Extract the (X, Y) coordinate from the center of the cell holding the provided text.  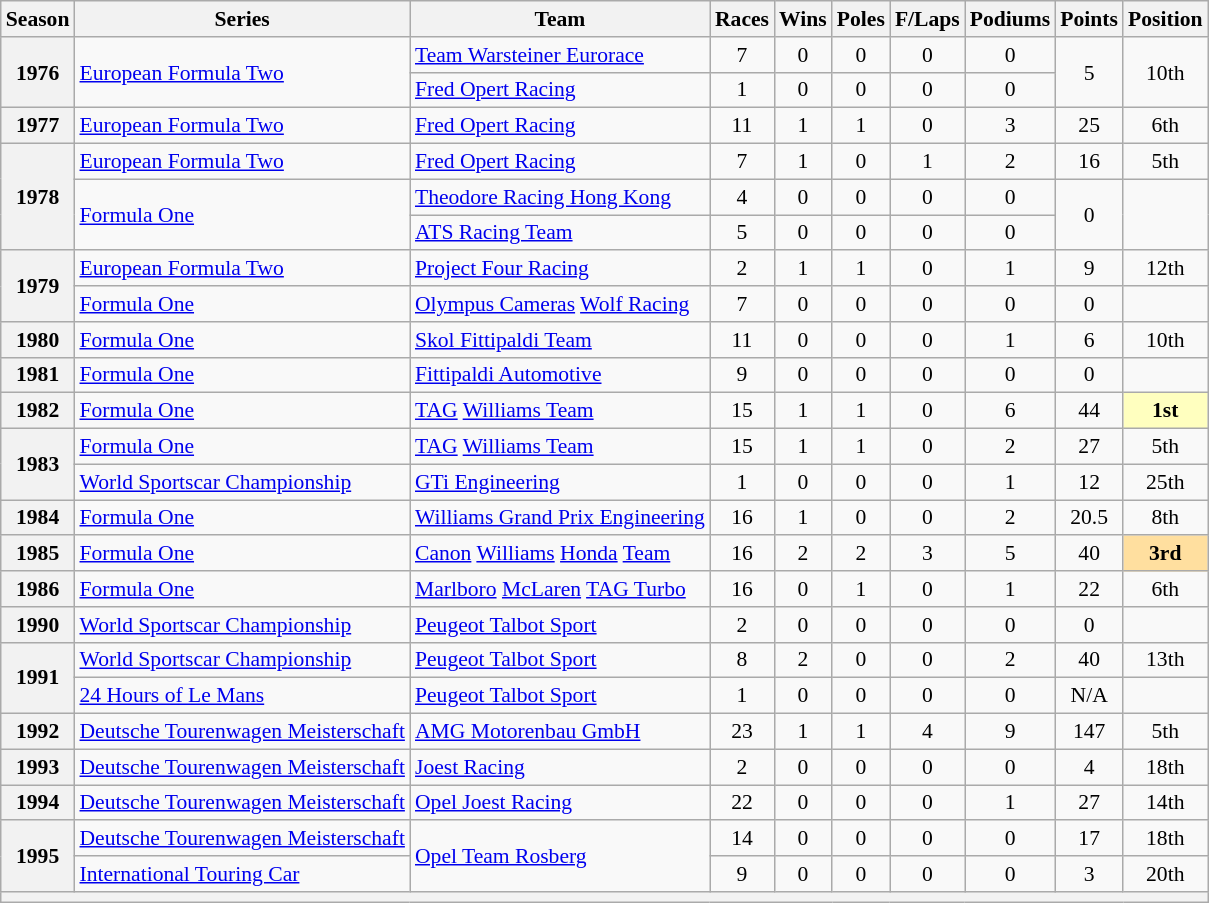
1982 (38, 411)
20th (1165, 874)
1985 (38, 554)
Theodore Racing Hong Kong (560, 197)
Joest Racing (560, 767)
Opel Joest Racing (560, 803)
25th (1165, 482)
Team Warsteiner Eurorace (560, 55)
1980 (38, 340)
Canon Williams Honda Team (560, 554)
1981 (38, 375)
International Touring Car (242, 874)
23 (742, 732)
25 (1089, 126)
Fittipaldi Automotive (560, 375)
1992 (38, 732)
1976 (38, 72)
1993 (38, 767)
8th (1165, 518)
F/Laps (928, 19)
20.5 (1089, 518)
Poles (861, 19)
1994 (38, 803)
1983 (38, 464)
Skol Fittipaldi Team (560, 340)
1978 (38, 198)
12th (1165, 269)
13th (1165, 660)
Podiums (1010, 19)
1st (1165, 411)
GTi Engineering (560, 482)
Position (1165, 19)
44 (1089, 411)
14th (1165, 803)
Project Four Racing (560, 269)
Williams Grand Prix Engineering (560, 518)
1995 (38, 856)
1984 (38, 518)
1977 (38, 126)
24 Hours of Le Mans (242, 696)
Season (38, 19)
Opel Team Rosberg (560, 856)
Olympus Cameras Wolf Racing (560, 304)
Marlboro McLaren TAG Turbo (560, 589)
1986 (38, 589)
Wins (803, 19)
3rd (1165, 554)
1991 (38, 678)
12 (1089, 482)
1979 (38, 286)
14 (742, 839)
N/A (1089, 696)
ATS Racing Team (560, 233)
Points (1089, 19)
8 (742, 660)
1990 (38, 625)
Races (742, 19)
AMG Motorenbau GmbH (560, 732)
147 (1089, 732)
Series (242, 19)
17 (1089, 839)
Team (560, 19)
